Find where the given text appears and provide that cell's center as [X, Y] coordinate. 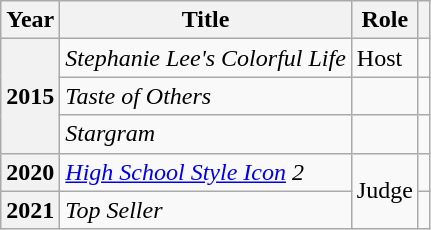
Stargram [206, 134]
2020 [30, 172]
High School Style Icon 2 [206, 172]
Stephanie Lee's Colorful Life [206, 58]
Host [384, 58]
Top Seller [206, 210]
2021 [30, 210]
Taste of Others [206, 96]
2015 [30, 96]
Title [206, 20]
Role [384, 20]
Year [30, 20]
Judge [384, 191]
